From the cell containing the given text, extract its center point as (x, y) coordinate. 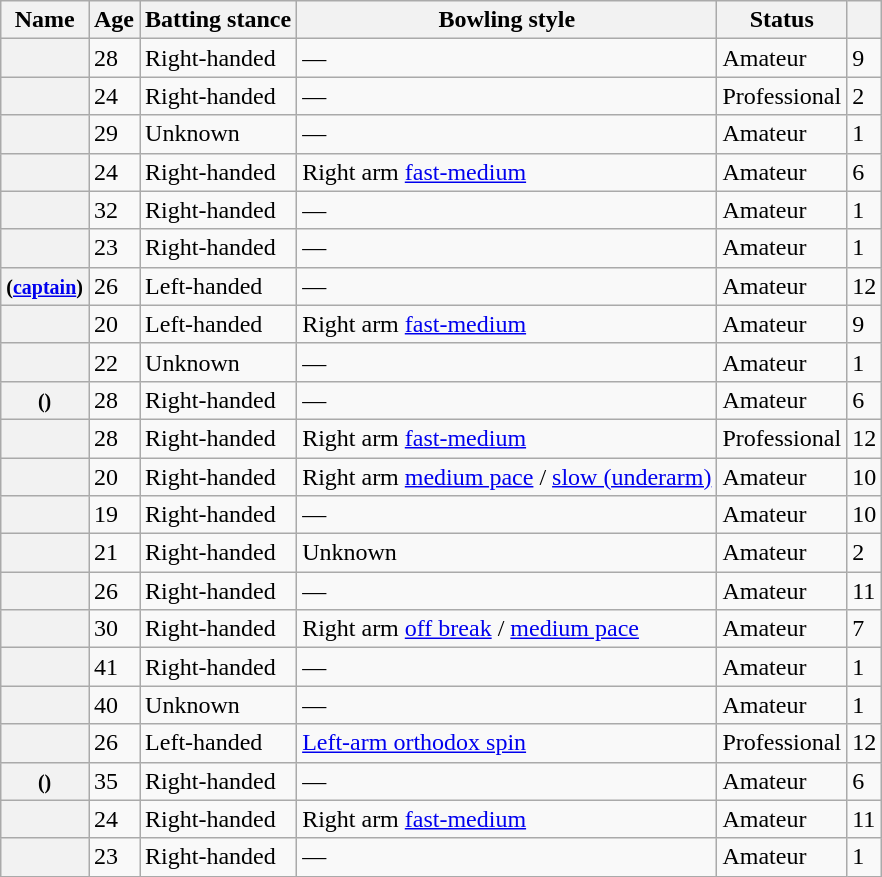
Name (45, 20)
22 (114, 362)
Status (782, 20)
(captain) (45, 286)
7 (864, 629)
30 (114, 629)
32 (114, 210)
Right arm medium pace / slow (underarm) (507, 477)
40 (114, 705)
29 (114, 134)
21 (114, 553)
41 (114, 667)
Age (114, 20)
Batting stance (218, 20)
Bowling style (507, 20)
19 (114, 515)
Left-arm orthodox spin (507, 743)
Right arm off break / medium pace (507, 629)
35 (114, 781)
